Determine the (x, y) coordinate at the center of the cell enclosing the given text.  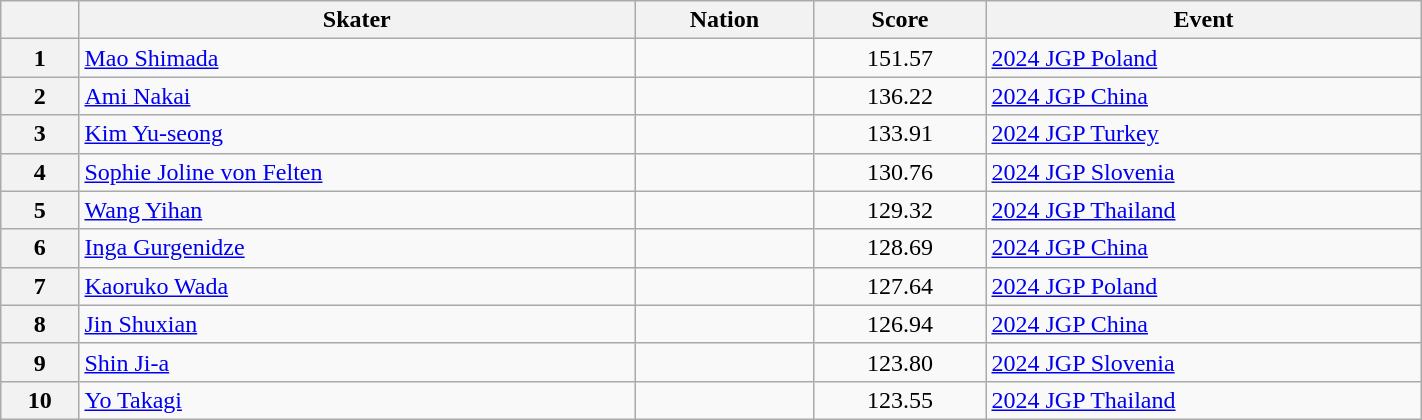
136.22 (900, 96)
8 (40, 324)
Nation (724, 20)
Ami Nakai (357, 96)
133.91 (900, 134)
Sophie Joline von Felten (357, 172)
123.80 (900, 362)
Shin Ji-a (357, 362)
123.55 (900, 400)
Kim Yu-seong (357, 134)
5 (40, 210)
9 (40, 362)
Event (1204, 20)
Inga Gurgenidze (357, 248)
130.76 (900, 172)
Score (900, 20)
Wang Yihan (357, 210)
128.69 (900, 248)
4 (40, 172)
127.64 (900, 286)
10 (40, 400)
2024 JGP Turkey (1204, 134)
3 (40, 134)
Jin Shuxian (357, 324)
2 (40, 96)
129.32 (900, 210)
6 (40, 248)
1 (40, 58)
Kaoruko Wada (357, 286)
Mao Shimada (357, 58)
Yo Takagi (357, 400)
7 (40, 286)
151.57 (900, 58)
126.94 (900, 324)
Skater (357, 20)
